From the cell containing the given text, extract its center point as (x, y) coordinate. 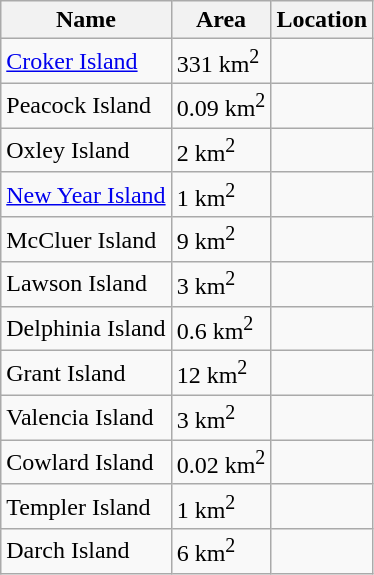
Delphinia Island (86, 328)
Area (221, 20)
Peacock Island (86, 106)
0.09 km2 (221, 106)
0.6 km2 (221, 328)
Croker Island (86, 62)
Oxley Island (86, 150)
0.02 km2 (221, 462)
McCluer Island (86, 240)
Valencia Island (86, 418)
2 km2 (221, 150)
New Year Island (86, 194)
Grant Island (86, 374)
12 km2 (221, 374)
Darch Island (86, 552)
6 km2 (221, 552)
9 km2 (221, 240)
Location (322, 20)
Name (86, 20)
Templer Island (86, 506)
Cowlard Island (86, 462)
Lawson Island (86, 284)
331 km2 (221, 62)
